Find where the given text appears and provide that cell's center as [X, Y] coordinate. 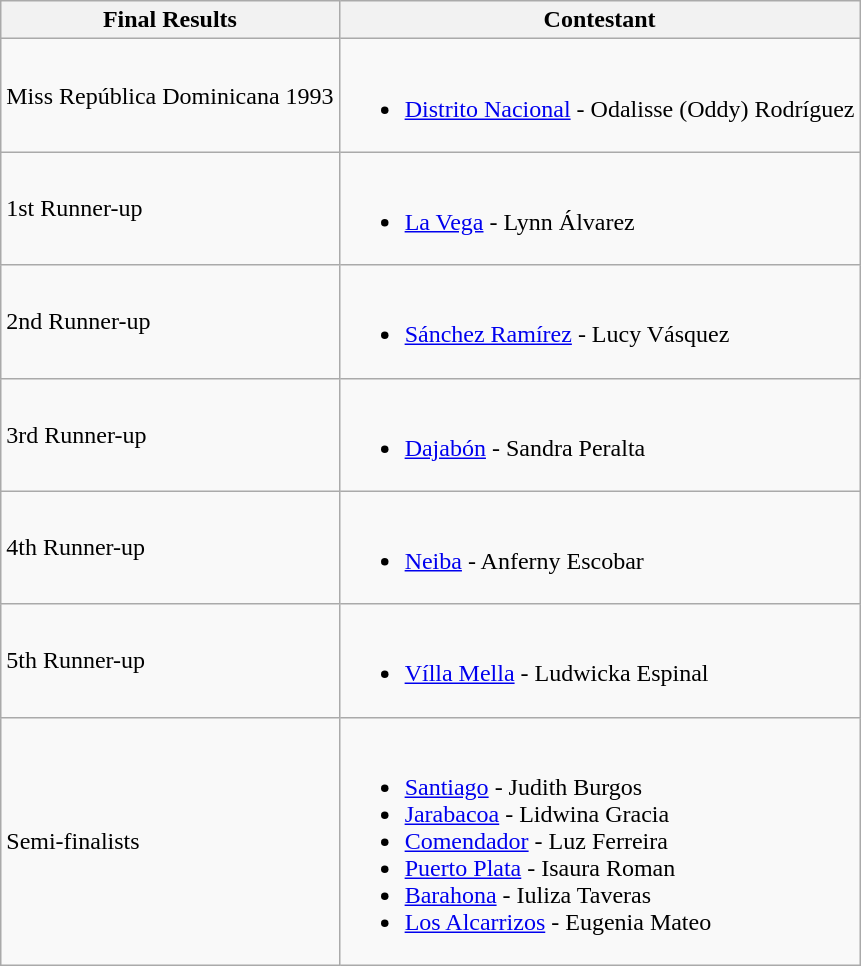
4th Runner-up [170, 548]
La Vega - Lynn Álvarez [600, 208]
Miss República Dominicana 1993 [170, 96]
Neiba - Anferny Escobar [600, 548]
Final Results [170, 20]
Dajabón - Sandra Peralta [600, 434]
Semi-finalists [170, 841]
3rd Runner-up [170, 434]
5th Runner-up [170, 660]
Sánchez Ramírez - Lucy Vásquez [600, 322]
Distrito Nacional - Odalisse (Oddy) Rodríguez [600, 96]
Vílla Mella - Ludwicka Espinal [600, 660]
Contestant [600, 20]
2nd Runner-up [170, 322]
1st Runner-up [170, 208]
